Output the (X, Y) coordinate of the center of the cell containing the given text.  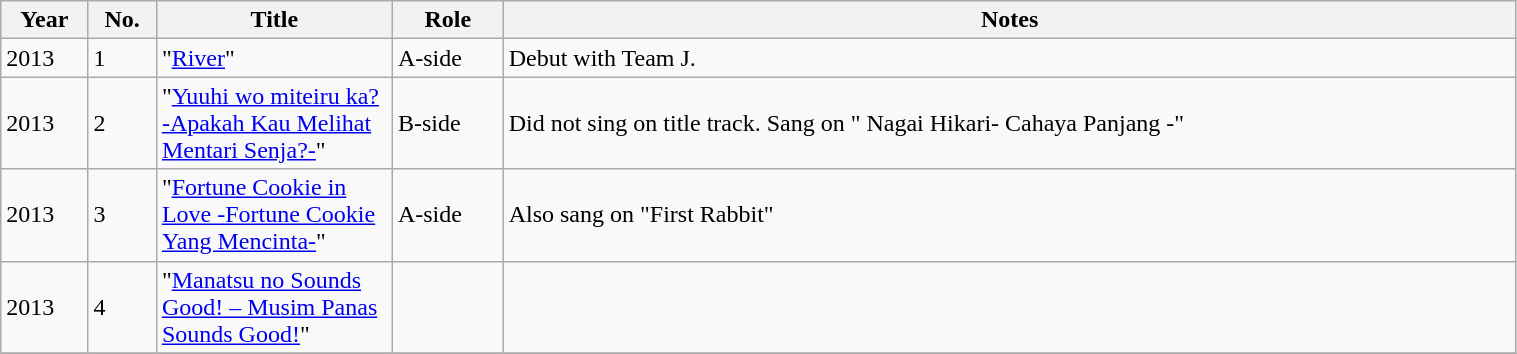
1 (122, 58)
No. (122, 20)
2 (122, 123)
4 (122, 307)
Debut with Team J. (1010, 58)
Notes (1010, 20)
"Manatsu no Sounds Good! – Musim Panas Sounds Good!" (274, 307)
3 (122, 215)
Role (448, 20)
Did not sing on title track. Sang on " Nagai Hikari- Cahaya Panjang -" (1010, 123)
Year (44, 20)
B-side (448, 123)
"River" (274, 58)
Title (274, 20)
"Fortune Cookie in Love -Fortune Cookie Yang Mencinta-" (274, 215)
Also sang on "First Rabbit" (1010, 215)
"Yuuhi wo miteiru ka?-Apakah Kau Melihat Mentari Senja?-" (274, 123)
